Capture the cell that displays the provided text and extract its [x, y] central coordinate. 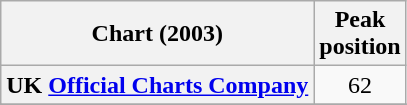
62 [360, 85]
Chart (2003) [158, 34]
Peak position [360, 34]
UK Official Charts Company [158, 85]
